Search for the cell housing the specified text and yield its [X, Y] center coordinate. 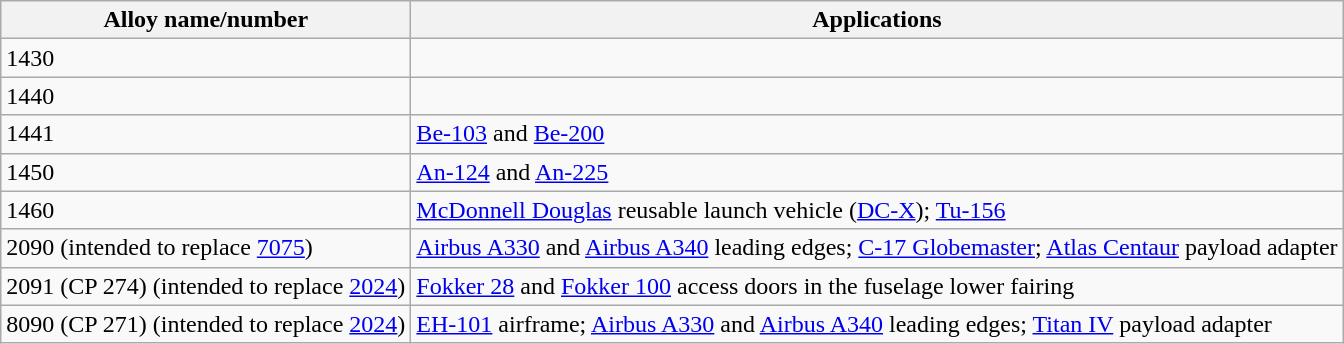
1440 [206, 96]
1441 [206, 134]
Airbus A330 and Airbus A340 leading edges; C-17 Globemaster; Atlas Centaur payload adapter [877, 248]
1430 [206, 58]
2090 (intended to replace 7075) [206, 248]
Alloy name/number [206, 20]
An-124 and An-225 [877, 172]
Applications [877, 20]
8090 (CP 271) (intended to replace 2024) [206, 324]
Be-103 and Be-200 [877, 134]
2091 (CP 274) (intended to replace 2024) [206, 286]
EH-101 airframe; Airbus A330 and Airbus A340 leading edges; Titan IV payload adapter [877, 324]
1460 [206, 210]
Fokker 28 and Fokker 100 access doors in the fuselage lower fairing [877, 286]
McDonnell Douglas reusable launch vehicle (DC-X); Tu-156 [877, 210]
1450 [206, 172]
